Locate the cell with the specified text and output its [x, y] center coordinate. 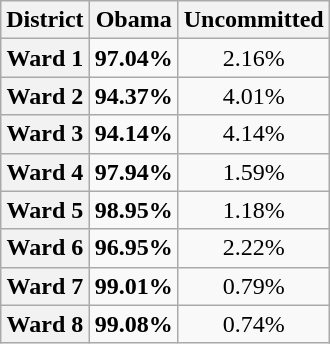
Ward 1 [45, 58]
99.01% [134, 286]
District [45, 20]
Obama [134, 20]
94.37% [134, 96]
2.16% [254, 58]
Ward 3 [45, 134]
99.08% [134, 324]
Ward 5 [45, 210]
Ward 4 [45, 172]
98.95% [134, 210]
94.14% [134, 134]
1.18% [254, 210]
Ward 8 [45, 324]
1.59% [254, 172]
2.22% [254, 248]
Ward 6 [45, 248]
0.74% [254, 324]
0.79% [254, 286]
97.04% [134, 58]
97.94% [134, 172]
96.95% [134, 248]
4.14% [254, 134]
Uncommitted [254, 20]
4.01% [254, 96]
Ward 2 [45, 96]
Ward 7 [45, 286]
